From the cell containing the given text, extract its center point as (x, y) coordinate. 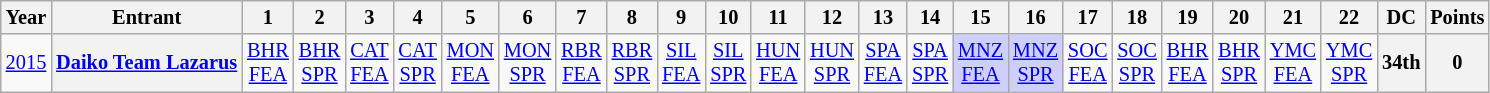
CATSPR (417, 63)
10 (728, 17)
11 (778, 17)
15 (980, 17)
9 (681, 17)
17 (1088, 17)
SILFEA (681, 63)
13 (883, 17)
19 (1188, 17)
Entrant (146, 17)
RBRSPR (632, 63)
1 (268, 17)
20 (1239, 17)
YMCFEA (1293, 63)
HUNFEA (778, 63)
YMCSPR (1349, 63)
14 (930, 17)
8 (632, 17)
MNZFEA (980, 63)
2 (320, 17)
MONFEA (470, 63)
SOCFEA (1088, 63)
Daiko Team Lazarus (146, 63)
21 (1293, 17)
SPASPR (930, 63)
SPAFEA (883, 63)
22 (1349, 17)
4 (417, 17)
RBRFEA (581, 63)
5 (470, 17)
3 (369, 17)
34th (1401, 63)
6 (528, 17)
DC (1401, 17)
7 (581, 17)
SILSPR (728, 63)
SOCSPR (1136, 63)
12 (832, 17)
MNZSPR (1036, 63)
0 (1457, 63)
2015 (26, 63)
Points (1457, 17)
CATFEA (369, 63)
18 (1136, 17)
Year (26, 17)
MONSPR (528, 63)
16 (1036, 17)
HUNSPR (832, 63)
